Pinpoint the cell where the given text exists, returning its [X, Y] midpoint coordinate. 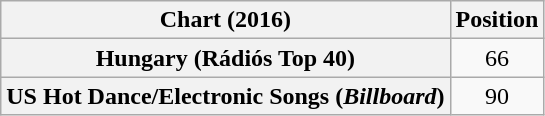
Chart (2016) [226, 20]
90 [497, 96]
US Hot Dance/Electronic Songs (Billboard) [226, 96]
66 [497, 58]
Hungary (Rádiós Top 40) [226, 58]
Position [497, 20]
